Locate the cell with the specified text and output its (x, y) center coordinate. 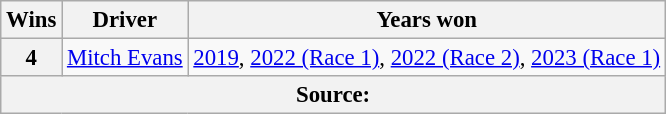
2019, 2022 (Race 1), 2022 (Race 2), 2023 (Race 1) (426, 58)
4 (32, 58)
Mitch Evans (125, 58)
Wins (32, 20)
Source: (334, 95)
Years won (426, 20)
Driver (125, 20)
